Locate the cell with the specified text and output its (X, Y) center coordinate. 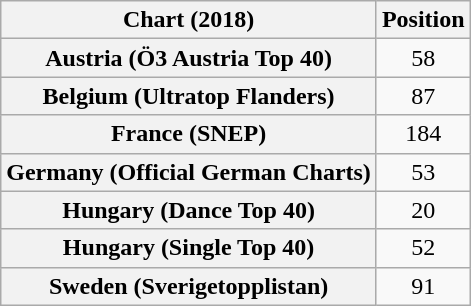
87 (423, 96)
91 (423, 286)
Austria (Ö3 Austria Top 40) (189, 58)
52 (423, 248)
Germany (Official German Charts) (189, 172)
Hungary (Single Top 40) (189, 248)
Chart (2018) (189, 20)
Sweden (Sverigetopplistan) (189, 286)
Hungary (Dance Top 40) (189, 210)
53 (423, 172)
Position (423, 20)
Belgium (Ultratop Flanders) (189, 96)
20 (423, 210)
France (SNEP) (189, 134)
184 (423, 134)
58 (423, 58)
